For the text-containing cell, return its midpoint in [X, Y] coordinate format. 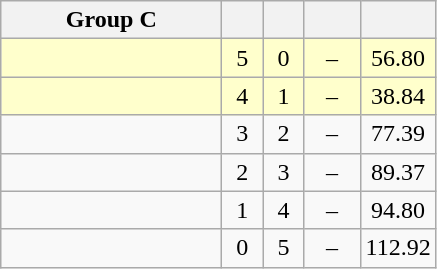
89.37 [398, 172]
112.92 [398, 248]
56.80 [398, 58]
77.39 [398, 134]
Group C [112, 20]
94.80 [398, 210]
38.84 [398, 96]
